Scan for the cell matching the given text and deliver its [x, y] coordinate at center. 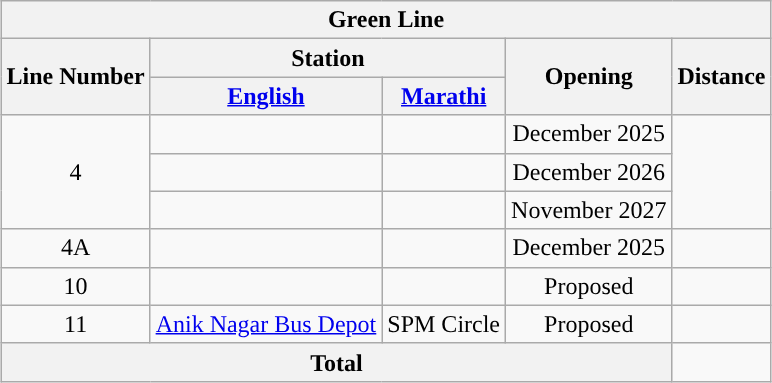
English [266, 96]
December 2026 [589, 172]
Marathi [444, 96]
Opening [589, 77]
Station [328, 58]
Line Number [76, 77]
4A [76, 248]
Green Line [386, 20]
11 [76, 324]
4 [76, 172]
10 [76, 286]
Total [336, 362]
SPM Circle [444, 324]
Distance [722, 77]
November 2027 [589, 210]
Anik Nagar Bus Depot [266, 324]
